Search for the cell housing the specified text and yield its (X, Y) center coordinate. 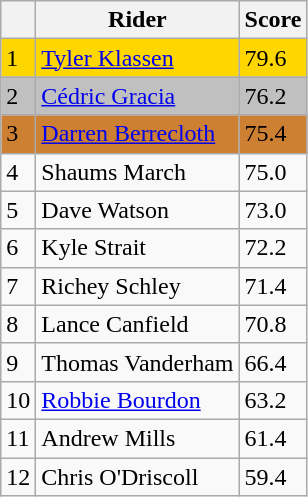
2 (18, 96)
6 (18, 248)
75.0 (273, 172)
8 (18, 324)
61.4 (273, 438)
Lance Canfield (138, 324)
Richey Schley (138, 286)
70.8 (273, 324)
71.4 (273, 286)
12 (18, 477)
75.4 (273, 134)
Shaums March (138, 172)
Dave Watson (138, 210)
3 (18, 134)
63.2 (273, 400)
Andrew Mills (138, 438)
Chris O'Driscoll (138, 477)
Score (273, 20)
7 (18, 286)
Kyle Strait (138, 248)
59.4 (273, 477)
11 (18, 438)
10 (18, 400)
5 (18, 210)
Cédric Gracia (138, 96)
Rider (138, 20)
73.0 (273, 210)
Robbie Bourdon (138, 400)
4 (18, 172)
Tyler Klassen (138, 58)
Thomas Vanderham (138, 362)
72.2 (273, 248)
1 (18, 58)
79.6 (273, 58)
66.4 (273, 362)
Darren Berrecloth (138, 134)
9 (18, 362)
76.2 (273, 96)
